Capture the cell that displays the provided text and extract its [X, Y] central coordinate. 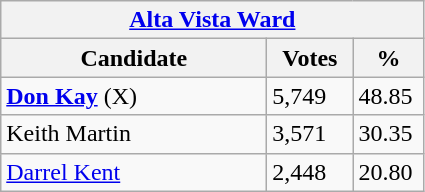
48.85 [388, 96]
5,749 [310, 96]
% [388, 58]
3,571 [310, 134]
Candidate [134, 58]
Alta Vista Ward [212, 20]
Keith Martin [134, 134]
Don Kay (X) [134, 96]
Votes [310, 58]
2,448 [310, 172]
Darrel Kent [134, 172]
30.35 [388, 134]
20.80 [388, 172]
